Pinpoint the cell where the given text exists, returning its [X, Y] midpoint coordinate. 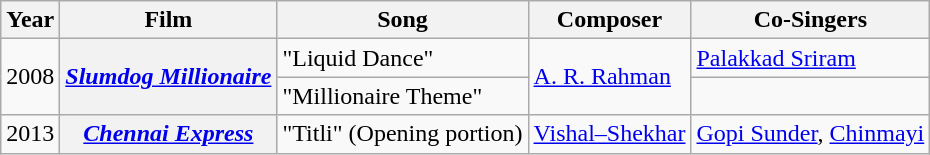
Song [402, 20]
Chennai Express [168, 134]
2008 [30, 77]
"Millionaire Theme" [402, 96]
Gopi Sunder, Chinmayi [810, 134]
"Liquid Dance" [402, 58]
Slumdog Millionaire [168, 77]
Co-Singers [810, 20]
2013 [30, 134]
Composer [610, 20]
Year [30, 20]
Vishal–Shekhar [610, 134]
Film [168, 20]
A. R. Rahman [610, 77]
"Titli" (Opening portion) [402, 134]
Palakkad Sriram [810, 58]
